For the text-containing cell, return its midpoint in (x, y) coordinate format. 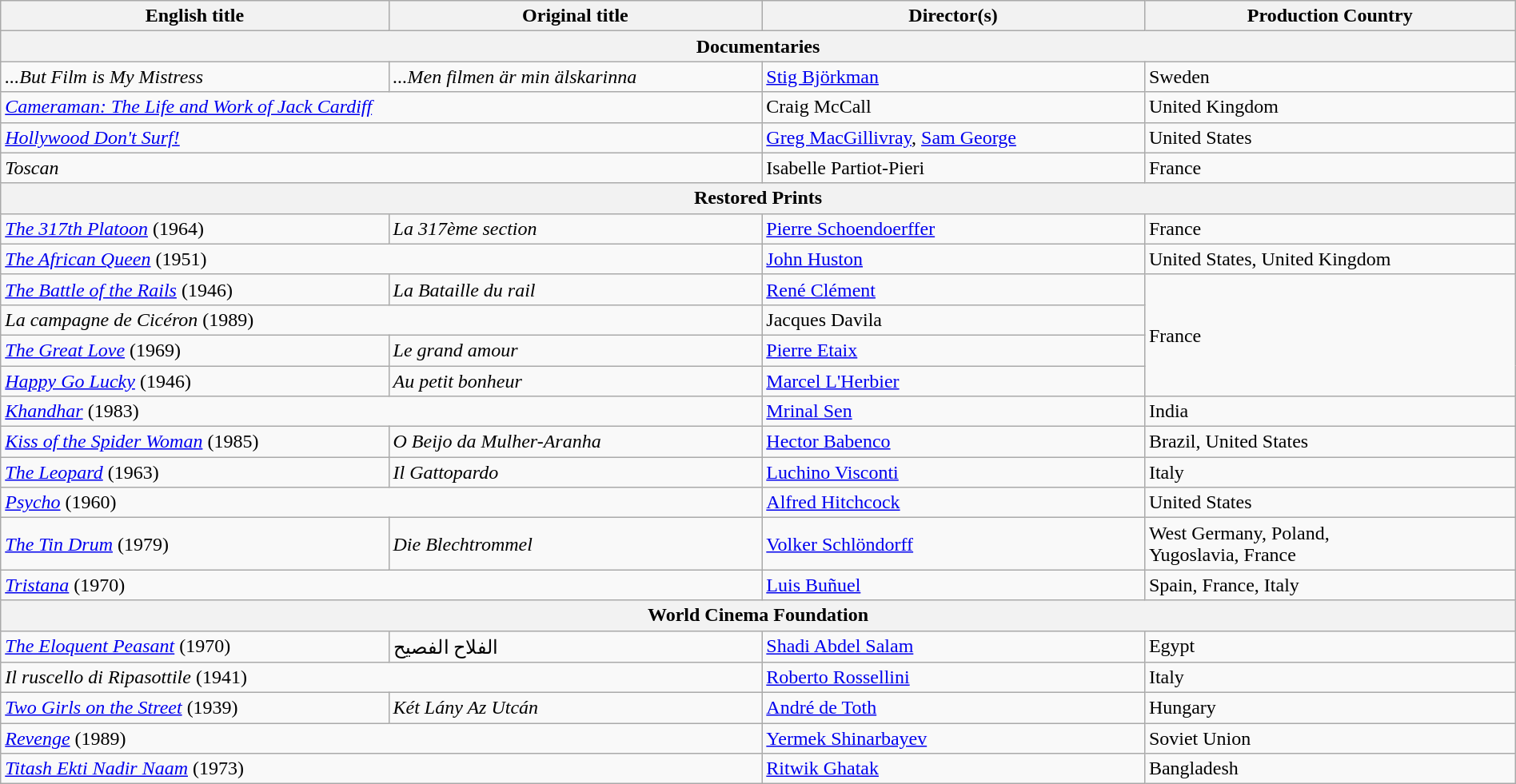
Greg MacGillivray, Sam George (953, 137)
Titash Ekti Nadir Naam (1973) (381, 769)
Spain, France, Italy (1330, 585)
André de Toth (953, 708)
Toscan (381, 168)
Pierre Etaix (953, 350)
The African Queen (1951) (381, 259)
Brazil, United States (1330, 442)
Luis Buñuel (953, 585)
The Eloquent Peasant (1970) (195, 647)
Roberto Rossellini (953, 678)
Two Girls on the Street (1939) (195, 708)
Die Blechtrommel (576, 543)
Le grand amour (576, 350)
Il Gattopardo (576, 472)
John Huston (953, 259)
The Leopard (1963) (195, 472)
Il ruscello di Ripasottile (1941) (381, 678)
La campagne de Cicéron (1989) (381, 320)
Director(s) (953, 16)
Au petit bonheur (576, 381)
Ritwik Ghatak (953, 769)
الفلاح الفصيح (576, 647)
Stig Björkman (953, 77)
Soviet Union (1330, 738)
Hector Babenco (953, 442)
Isabelle Partiot-Pieri (953, 168)
Marcel L'Herbier (953, 381)
Yermek Shinarbayev (953, 738)
Bangladesh (1330, 769)
Happy Go Lucky (1946) (195, 381)
Alfred Hitchcock (953, 503)
Cameraman: The Life and Work of Jack Cardiff (381, 107)
La Bataille du rail (576, 289)
Egypt (1330, 647)
O Beijo da Mulher-Aranha (576, 442)
United Kingdom (1330, 107)
Kiss of the Spider Woman (1985) (195, 442)
Hungary (1330, 708)
Original title (576, 16)
The Great Love (1969) (195, 350)
Khandhar (1983) (381, 412)
Craig McCall (953, 107)
Jacques Davila (953, 320)
India (1330, 412)
The Battle of the Rails (1946) (195, 289)
...But Film is My Mistress (195, 77)
Luchino Visconti (953, 472)
La 317ème section (576, 229)
Pierre Schoendoerffer (953, 229)
Restored Prints (758, 198)
The Tin Drum (1979) (195, 543)
Volker Schlöndorff (953, 543)
Shadi Abdel Salam (953, 647)
English title (195, 16)
World Cinema Foundation (758, 615)
The 317th Platoon (1964) (195, 229)
Mrinal Sen (953, 412)
Documentaries (758, 46)
Revenge (1989) (381, 738)
Psycho (1960) (381, 503)
Két Lány Az Utcán (576, 708)
West Germany, Poland,Yugoslavia, France (1330, 543)
Tristana (1970) (381, 585)
Hollywood Don't Surf! (381, 137)
Production Country (1330, 16)
René Clément (953, 289)
Sweden (1330, 77)
...Men filmen är min älskarinna (576, 77)
United States, United Kingdom (1330, 259)
